Pinpoint the cell where the given text exists, returning its (X, Y) midpoint coordinate. 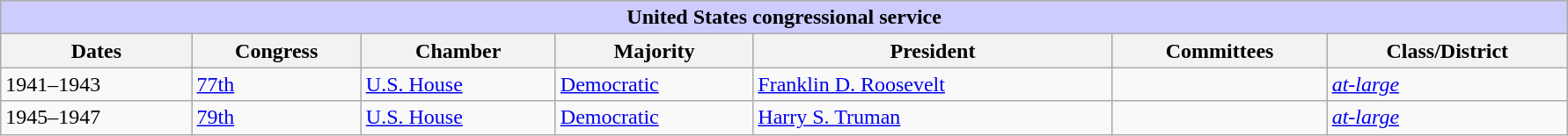
Harry S. Truman (933, 118)
1945–1947 (97, 118)
United States congressional service (785, 18)
Committees (1220, 51)
Dates (97, 51)
1941–1943 (97, 84)
President (933, 51)
Chamber (458, 51)
79th (276, 118)
Congress (276, 51)
Class/District (1447, 51)
Franklin D. Roosevelt (933, 84)
77th (276, 84)
Majority (655, 51)
